Detect which cell encompasses the target text, then output its [X, Y] center coordinate. 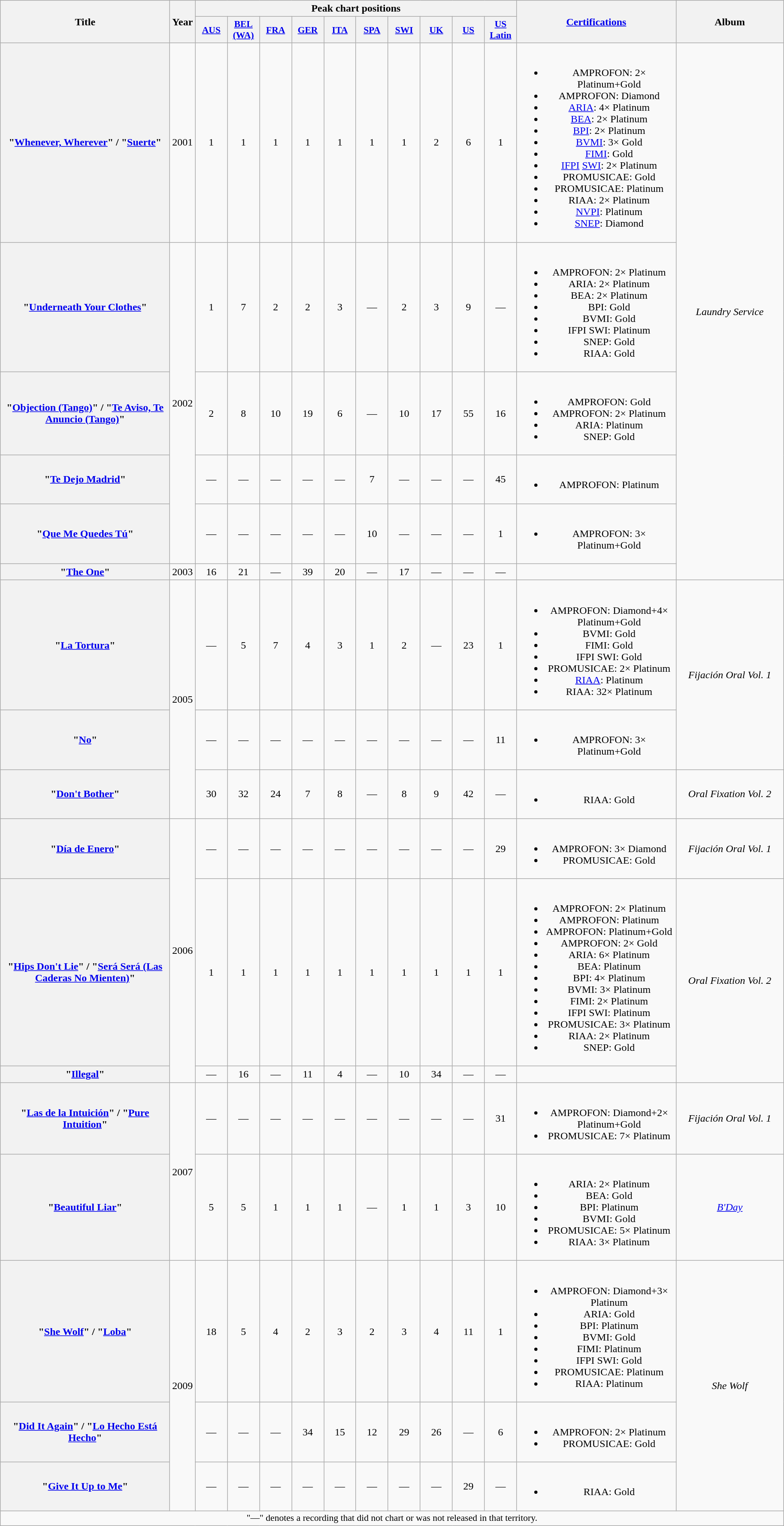
AMPROFON: GoldAMPROFON: 2× Platinum ARIA: PlatinumSNEP: Gold [596, 413]
ITA [340, 30]
45 [500, 479]
Certifications [596, 21]
"Beautiful Liar" [85, 1207]
"Que Me Quedes Tú" [85, 534]
BEL(WA) [244, 30]
55 [469, 413]
FRA [275, 30]
"Te Dejo Madrid" [85, 479]
2002 [183, 403]
"Give It Up to Me" [85, 1486]
20 [340, 572]
2007 [183, 1172]
"—" denotes a recording that did not chart or was not released in that territory. [392, 1518]
AMPROFON: 2× PlatinumARIA: 2× PlatinumBEA: 2× PlatinumBPI: GoldBVMI: GoldIFPI SWI: PlatinumSNEP: GoldRIAA: Gold [596, 307]
UK [436, 30]
Title [85, 21]
SWI [404, 30]
21 [244, 572]
Peak chart positions [356, 9]
SPA [372, 30]
"Whenever, Wherever" / "Suerte" [85, 143]
"Underneath Your Clothes" [85, 307]
"Día de Enero" [85, 848]
"Objection (Tango)" / "Te Aviso, Te Anuncio (Tango)" [85, 413]
AMPROFON: Diamond+3× PlatinumARIA: GoldBPI: PlatinumBVMI: GoldFIMI: PlatinumIFPI SWI: GoldPROMUSICAE: PlatinumRIAA: Platinum [596, 1332]
ARIA: 2× PlatinumBEA: GoldBPI: PlatinumBVMI: GoldPROMUSICAE: 5× PlatinumRIAA: 3× Platinum [596, 1207]
AUS [211, 30]
26 [436, 1432]
Year [183, 21]
USLatin [500, 30]
19 [308, 413]
2006 [183, 950]
2003 [183, 572]
US [469, 30]
AMPROFON: 2× PlatinumPROMUSICAE: Gold [596, 1432]
Laundry Service [730, 312]
2001 [183, 143]
12 [372, 1432]
39 [308, 572]
"Illegal" [85, 1074]
2009 [183, 1386]
18 [211, 1332]
AMPROFON: Platinum [596, 479]
"Hips Don't Lie" / "Será Será (Las Caderas No Mienten)" [85, 973]
"No" [85, 740]
AMPROFON: Diamond+2× Platinum+GoldPROMUSICAE: 7× Platinum [596, 1119]
"La Tortura" [85, 645]
42 [469, 794]
B'Day [730, 1207]
24 [275, 794]
Album [730, 21]
"Did It Again" / "Lo Hecho Está Hecho" [85, 1432]
"She Wolf" / "Loba" [85, 1332]
"Don't Bother" [85, 794]
AMPROFON: 3× DiamondPROMUSICAE: Gold [596, 848]
30 [211, 794]
AMPROFON: Diamond+4× Platinum+GoldBVMI: GoldFIMI: GoldIFPI SWI: GoldPROMUSICAE: 2× PlatinumRIAA: PlatinumRIAA: 32× Platinum [596, 645]
32 [244, 794]
"The One" [85, 572]
23 [469, 645]
She Wolf [730, 1386]
"Las de la Intuición" / "Pure Intuition" [85, 1119]
GER [308, 30]
2005 [183, 699]
15 [340, 1432]
31 [500, 1119]
